Determine the (x, y) coordinate at the center of the cell enclosing the given text.  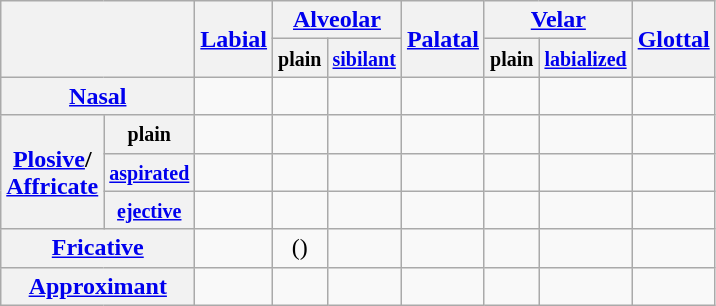
sibilant (364, 58)
Glottal (674, 39)
ejective (150, 210)
Labial (234, 39)
Alveolar (338, 20)
labialized (586, 58)
Velar (558, 20)
Fricative (98, 248)
Approximant (98, 286)
aspirated (150, 172)
() (300, 248)
Nasal (98, 96)
Plosive/Affricate (52, 172)
Palatal (442, 39)
